Provide the (x, y) coordinate of the cell's center where the given text is located.  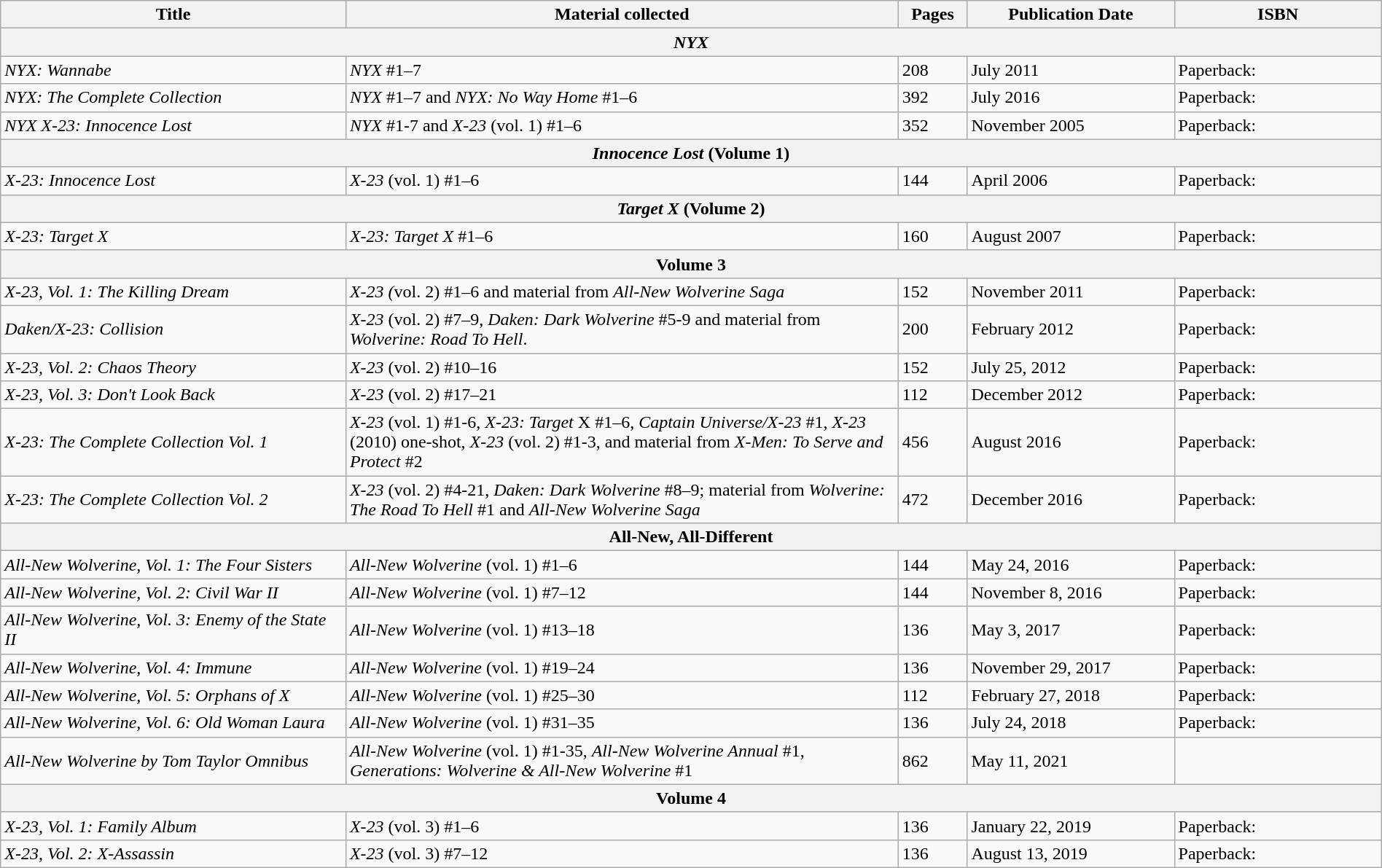
All-New Wolverine, Vol. 4: Immune (173, 668)
X-23 (vol. 2) #10–16 (622, 367)
February 2012 (1071, 329)
456 (933, 442)
Innocence Lost (Volume 1) (691, 153)
All-New Wolverine (vol. 1) #31–35 (622, 723)
X-23 (vol. 2) #4-21, Daken: Dark Wolverine #8–9; material from Wolverine: The Road To Hell #1 and All-New Wolverine Saga (622, 500)
208 (933, 70)
Volume 4 (691, 798)
X-23: The Complete Collection Vol. 2 (173, 500)
November 2005 (1071, 125)
352 (933, 125)
Publication Date (1071, 15)
All-New Wolverine, Vol. 2: Civil War II (173, 593)
Pages (933, 15)
December 2016 (1071, 500)
Daken/X-23: Collision (173, 329)
200 (933, 329)
X-23, Vol. 1: Family Album (173, 826)
NYX #1–7 and NYX: No Way Home #1–6 (622, 98)
X-23 (vol. 2) #17–21 (622, 395)
November 8, 2016 (1071, 593)
November 29, 2017 (1071, 668)
X-23: Target X (173, 236)
February 27, 2018 (1071, 695)
All-New Wolverine, Vol. 1: The Four Sisters (173, 565)
All-New Wolverine (vol. 1) #1-35, All-New Wolverine Annual #1, Generations: Wolverine & All-New Wolverine #1 (622, 761)
Material collected (622, 15)
May 11, 2021 (1071, 761)
All-New Wolverine (vol. 1) #25–30 (622, 695)
X-23, Vol. 3: Don't Look Back (173, 395)
X-23, Vol. 1: The Killing Dream (173, 292)
Volume 3 (691, 264)
160 (933, 236)
NYX: Wannabe (173, 70)
April 2006 (1071, 181)
X-23: Target X #1–6 (622, 236)
ISBN (1278, 15)
August 2007 (1071, 236)
NYX #1–7 (622, 70)
NYX: The Complete Collection (173, 98)
X-23, Vol. 2: Chaos Theory (173, 367)
November 2011 (1071, 292)
All-New Wolverine, Vol. 3: Enemy of the State II (173, 630)
X-23 (vol. 3) #1–6 (622, 826)
X-23 (vol. 2) #7–9, Daken: Dark Wolverine #5-9 and material from Wolverine: Road To Hell. (622, 329)
Target X (Volume 2) (691, 208)
392 (933, 98)
X-23 (vol. 1) #1–6 (622, 181)
July 24, 2018 (1071, 723)
August 13, 2019 (1071, 853)
July 2011 (1071, 70)
NYX (691, 42)
All-New Wolverine by Tom Taylor Omnibus (173, 761)
862 (933, 761)
All-New Wolverine (vol. 1) #1–6 (622, 565)
July 2016 (1071, 98)
472 (933, 500)
July 25, 2012 (1071, 367)
January 22, 2019 (1071, 826)
May 24, 2016 (1071, 565)
X-23 (vol. 3) #7–12 (622, 853)
X-23: The Complete Collection Vol. 1 (173, 442)
All-New Wolverine, Vol. 6: Old Woman Laura (173, 723)
December 2012 (1071, 395)
All-New Wolverine, Vol. 5: Orphans of X (173, 695)
X-23 (vol. 2) #1–6 and material from All-New Wolverine Saga (622, 292)
All-New Wolverine (vol. 1) #7–12 (622, 593)
August 2016 (1071, 442)
All-New, All-Different (691, 537)
All-New Wolverine (vol. 1) #13–18 (622, 630)
X-23: Innocence Lost (173, 181)
NYX X-23: Innocence Lost (173, 125)
All-New Wolverine (vol. 1) #19–24 (622, 668)
May 3, 2017 (1071, 630)
X-23, Vol. 2: X-Assassin (173, 853)
Title (173, 15)
NYX #1-7 and X-23 (vol. 1) #1–6 (622, 125)
